For the text-containing cell, return its midpoint in (x, y) coordinate format. 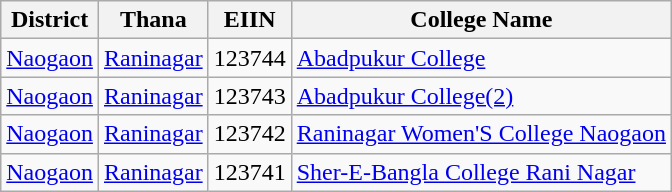
Sher-E-Bangla College Rani Nagar (481, 172)
EIIN (250, 20)
Raninagar Women'S College Naogaon (481, 134)
Abadpukur College(2) (481, 96)
District (50, 20)
College Name (481, 20)
Thana (153, 20)
Abadpukur College (481, 58)
123742 (250, 134)
123744 (250, 58)
123741 (250, 172)
123743 (250, 96)
